Scan for the cell matching the given text and deliver its (x, y) coordinate at center. 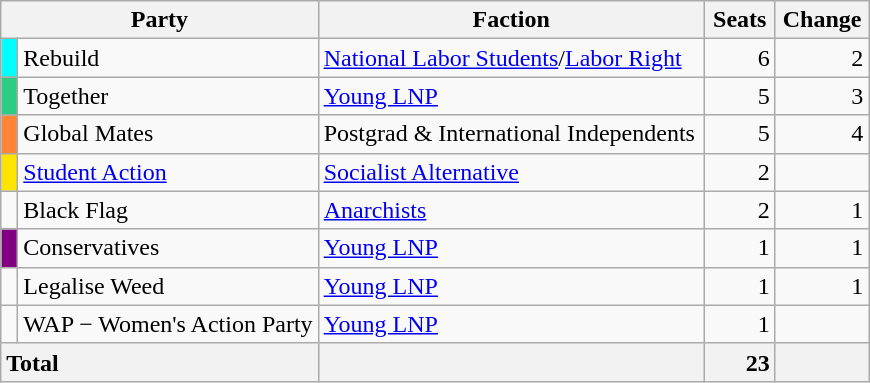
4 (822, 134)
WAP − Women's Action Party (168, 324)
Postgrad & International Independents (511, 134)
Together (168, 96)
Socialist Alternative (511, 172)
Seats (740, 20)
Black Flag (168, 210)
Student Action (168, 172)
Conservatives (168, 248)
23 (740, 362)
Change (822, 20)
Faction (511, 20)
National Labor Students/Labor Right (511, 58)
Rebuild (168, 58)
6 (740, 58)
Legalise Weed (168, 286)
Total (160, 362)
Global Mates (168, 134)
Party (160, 20)
Anarchists (511, 210)
3 (822, 96)
